Output the (x, y) coordinate of the center of the cell containing the given text.  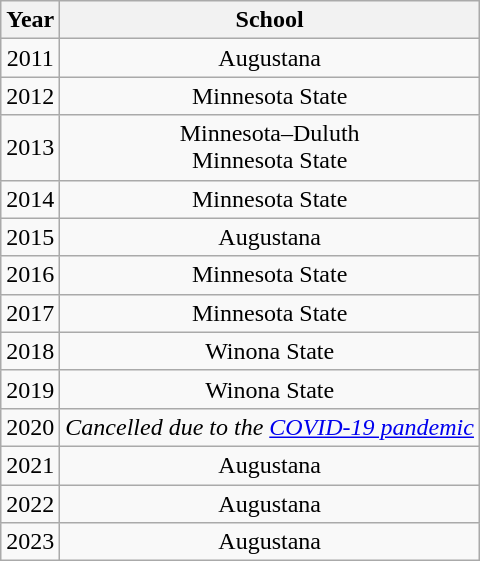
2020 (30, 427)
2022 (30, 503)
2021 (30, 465)
2019 (30, 389)
Cancelled due to the COVID-19 pandemic (270, 427)
2011 (30, 58)
School (270, 20)
2015 (30, 237)
2018 (30, 351)
2013 (30, 148)
Minnesota–DuluthMinnesota State (270, 148)
Year (30, 20)
2014 (30, 199)
2017 (30, 313)
2023 (30, 542)
2012 (30, 96)
2016 (30, 275)
